Pinpoint the cell where the given text exists, returning its [x, y] midpoint coordinate. 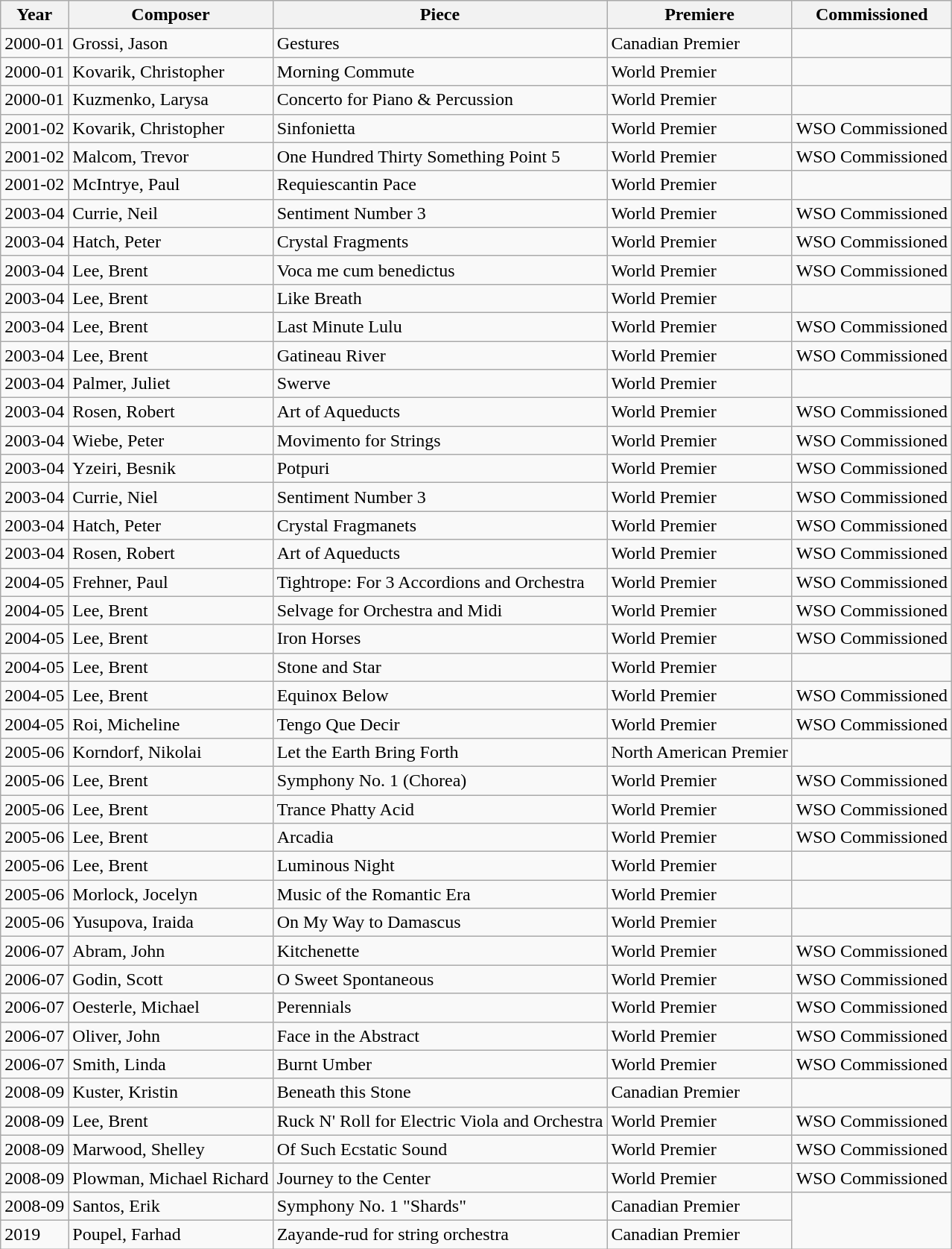
Let the Earth Bring Forth [439, 752]
Currie, Niel [171, 497]
On My Way to Damascus [439, 923]
Frehner, Paul [171, 582]
Oliver, John [171, 1036]
Music of the Romantic Era [439, 894]
Tightrope: For 3 Accordions and Orchestra [439, 582]
Equinox Below [439, 695]
Smith, Linda [171, 1064]
Symphony No. 1 (Chorea) [439, 780]
Crystal Fragments [439, 241]
Kuzmenko, Larysa [171, 100]
2019 [34, 1234]
Perennials [439, 1008]
Sinfonietta [439, 128]
Kuster, Kristin [171, 1093]
Yzeiri, Besnik [171, 469]
Concerto for Piano & Percussion [439, 100]
Crystal Fragmanets [439, 525]
Last Minute Lulu [439, 326]
Godin, Scott [171, 979]
Selvage for Orchestra and Midi [439, 610]
Like Breath [439, 298]
Year [34, 15]
Yusupova, Iraida [171, 923]
Arcadia [439, 838]
Grossi, Jason [171, 43]
Trance Phatty Acid [439, 809]
Oesterle, Michael [171, 1008]
Journey to the Center [439, 1177]
Kitchenette [439, 951]
Wiebe, Peter [171, 440]
Ruck N' Roll for Electric Viola and Orchestra [439, 1121]
Movimento for Strings [439, 440]
Of Such Ecstatic Sound [439, 1149]
O Sweet Spontaneous [439, 979]
Swerve [439, 384]
Gestures [439, 43]
Santos, Erik [171, 1206]
Poupel, Farhad [171, 1234]
Iron Horses [439, 639]
Abram, John [171, 951]
Plowman, Michael Richard [171, 1177]
Zayande-rud for string orchestra [439, 1234]
Gatineau River [439, 355]
Roi, Micheline [171, 724]
Luminous Night [439, 866]
Malcom, Trevor [171, 156]
Palmer, Juliet [171, 384]
Symphony No. 1 "Shards" [439, 1206]
Premiere [699, 15]
Stone and Star [439, 667]
Korndorf, Nikolai [171, 752]
Beneath this Stone [439, 1093]
Marwood, Shelley [171, 1149]
Piece [439, 15]
Composer [171, 15]
Voca me cum benedictus [439, 270]
Commissioned [872, 15]
Currie, Neil [171, 213]
McIntrye, Paul [171, 185]
Morning Commute [439, 72]
One Hundred Thirty Something Point 5 [439, 156]
Burnt Umber [439, 1064]
Morlock, Jocelyn [171, 894]
North American Premier [699, 752]
Potpuri [439, 469]
Face in the Abstract [439, 1036]
Requiescantin Pace [439, 185]
Tengo Que Decir [439, 724]
